Identify which cell holds the provided text, then report its (x, y) central coordinate. 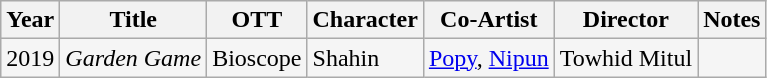
Towhid Mitul (626, 58)
2019 (30, 58)
Co-Artist (488, 20)
Popy, Nipun (488, 58)
Shahin (365, 58)
Notes (732, 20)
Year (30, 20)
OTT (257, 20)
Bioscope (257, 58)
Garden Game (134, 58)
Director (626, 20)
Character (365, 20)
Title (134, 20)
